Pinpoint the cell where the given text exists, returning its (x, y) midpoint coordinate. 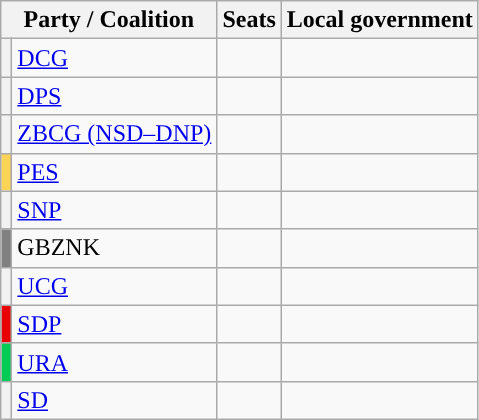
UCG (114, 286)
GBZNK (114, 248)
SNP (114, 210)
Party / Coalition (109, 20)
DCG (114, 58)
Local government (380, 20)
URA (114, 362)
DPS (114, 96)
SDP (114, 324)
SD (114, 400)
Seats (249, 20)
PES (114, 172)
ZBCG (NSD–DNP) (114, 134)
